Determine the [X, Y] coordinate at the center of the cell enclosing the given text.  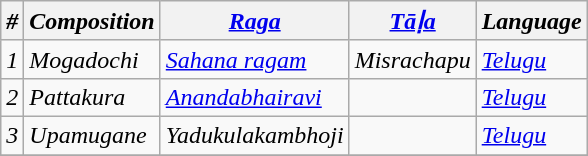
3 [12, 135]
2 [12, 97]
Misrachapu [412, 59]
Upamugane [92, 135]
Language [532, 21]
Mogadochi [92, 59]
Anandabhairavi [254, 97]
1 [12, 59]
# [12, 21]
Raga [254, 21]
Sahana ragam [254, 59]
Pattakura [92, 97]
Composition [92, 21]
Tāḷa [412, 21]
Yadukulakambhoji [254, 135]
